For the text-containing cell, return its midpoint in [X, Y] coordinate format. 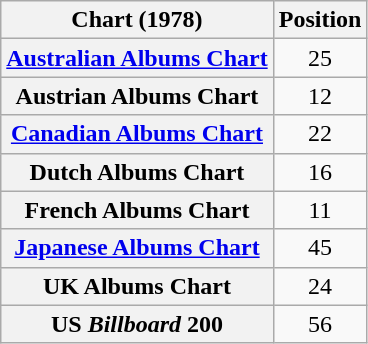
Australian Albums Chart [137, 58]
22 [320, 134]
25 [320, 58]
Dutch Albums Chart [137, 172]
Japanese Albums Chart [137, 248]
Canadian Albums Chart [137, 134]
12 [320, 96]
45 [320, 248]
Austrian Albums Chart [137, 96]
56 [320, 324]
Position [320, 20]
11 [320, 210]
24 [320, 286]
UK Albums Chart [137, 286]
16 [320, 172]
US Billboard 200 [137, 324]
Chart (1978) [137, 20]
French Albums Chart [137, 210]
